Extract the [X, Y] coordinate from the center of the cell holding the provided text.  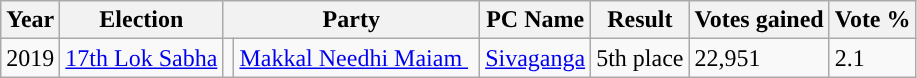
5th place [640, 58]
Year [30, 20]
Vote % [872, 20]
Sivaganga [536, 58]
17th Lok Sabha [142, 58]
Result [640, 20]
PC Name [536, 20]
2.1 [872, 58]
Votes gained [759, 20]
Party [352, 20]
22,951 [759, 58]
2019 [30, 58]
Makkal Needhi Maiam [357, 58]
Election [142, 20]
